Output the (X, Y) coordinate of the center of the cell containing the given text.  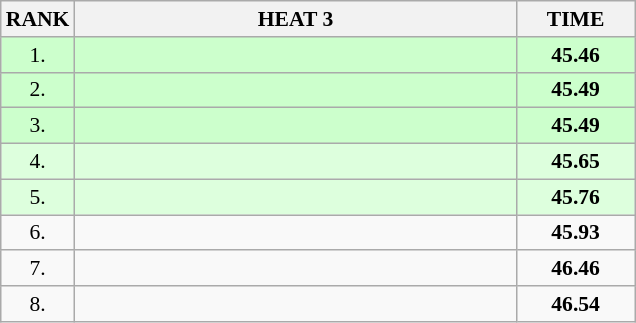
1. (38, 55)
2. (38, 90)
45.76 (576, 197)
4. (38, 162)
7. (38, 269)
45.65 (576, 162)
8. (38, 304)
5. (38, 197)
6. (38, 233)
45.46 (576, 55)
RANK (38, 19)
45.93 (576, 233)
46.54 (576, 304)
46.46 (576, 269)
TIME (576, 19)
HEAT 3 (295, 19)
3. (38, 126)
